Detect which cell encompasses the target text, then output its (X, Y) center coordinate. 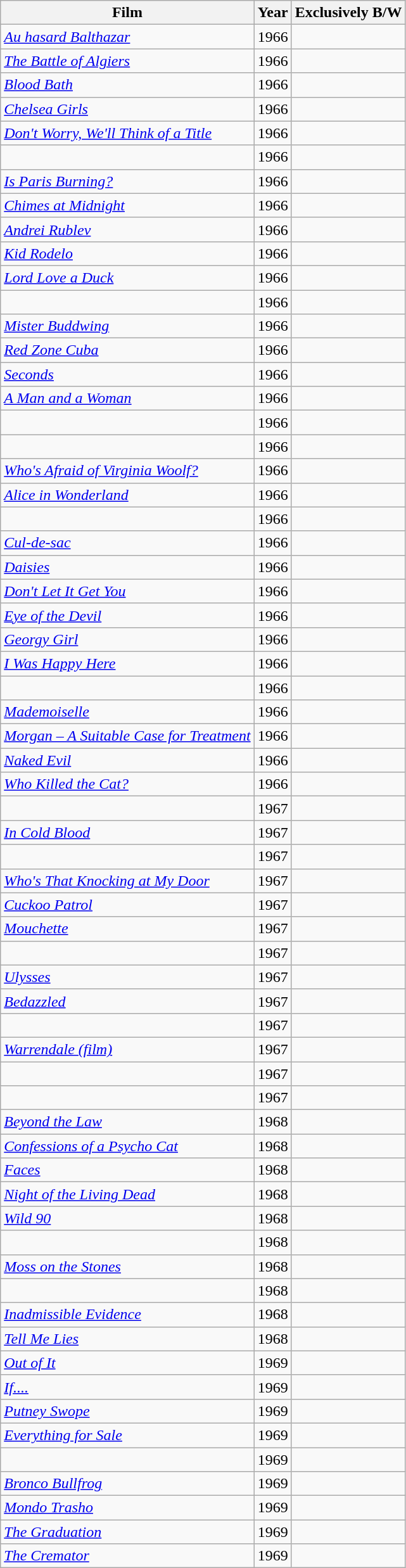
Cul-de-sac (127, 543)
Putney Swope (127, 1411)
Film (127, 13)
Beyond the Law (127, 1122)
Mondo Trasho (127, 1508)
Au hasard Balthazar (127, 37)
Seconds (127, 374)
Wild 90 (127, 1218)
Warrendale (film) (127, 1049)
Chelsea Girls (127, 109)
Blood Bath (127, 85)
Georgy Girl (127, 639)
Kid Rodelo (127, 253)
The Battle of Algiers (127, 61)
Who Killed the Cat? (127, 784)
Mademoiselle (127, 712)
Eye of the Devil (127, 615)
The Cremator (127, 1556)
Naked Evil (127, 760)
The Graduation (127, 1532)
Chimes at Midnight (127, 205)
Don't Let It Get You (127, 591)
Is Paris Burning? (127, 181)
Moss on the Stones (127, 1266)
Mister Buddwing (127, 326)
Confessions of a Psycho Cat (127, 1146)
I Was Happy Here (127, 663)
Morgan – A Suitable Case for Treatment (127, 736)
Exclusively B/W (348, 13)
In Cold Blood (127, 832)
Daisies (127, 567)
Night of the Living Dead (127, 1194)
Everything for Sale (127, 1435)
Bedazzled (127, 1001)
Tell Me Lies (127, 1339)
Lord Love a Duck (127, 277)
Mouchette (127, 929)
Bronco Bullfrog (127, 1484)
Cuckoo Patrol (127, 905)
Faces (127, 1170)
Year (272, 13)
Red Zone Cuba (127, 350)
Andrei Rublev (127, 229)
Who's Afraid of Virginia Woolf? (127, 471)
Alice in Wonderland (127, 495)
If.... (127, 1387)
Out of It (127, 1363)
Inadmissible Evidence (127, 1315)
Ulysses (127, 977)
A Man and a Woman (127, 398)
Who's That Knocking at My Door (127, 881)
Don't Worry, We'll Think of a Title (127, 133)
